Provide the [X, Y] coordinate of the cell's center where the given text is located.  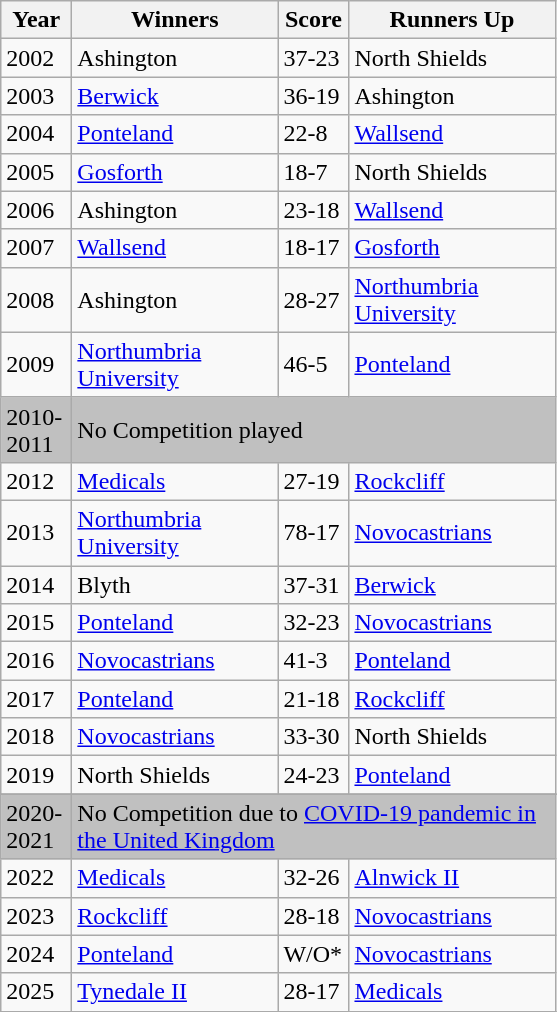
Runners Up [452, 20]
27-19 [314, 481]
32-23 [314, 623]
78-17 [314, 532]
22-8 [314, 134]
2014 [36, 585]
2006 [36, 210]
28-18 [314, 916]
No Competition played [314, 430]
2022 [36, 878]
37-31 [314, 585]
2003 [36, 96]
Alnwick II [452, 878]
Winners [175, 20]
2018 [36, 737]
23-18 [314, 210]
2007 [36, 248]
2019 [36, 775]
Score [314, 20]
36-19 [314, 96]
21-18 [314, 699]
2010-2011 [36, 430]
37-23 [314, 58]
28-17 [314, 992]
41-3 [314, 661]
33-30 [314, 737]
2017 [36, 699]
32-26 [314, 878]
46-5 [314, 364]
28-27 [314, 300]
2015 [36, 623]
2025 [36, 992]
Blyth [175, 585]
No Competition due to COVID-19 pandemic in the United Kingdom [314, 826]
18-7 [314, 172]
2012 [36, 481]
24-23 [314, 775]
2002 [36, 58]
Year [36, 20]
2024 [36, 954]
W/O* [314, 954]
Tynedale II [175, 992]
2020-2021 [36, 826]
2016 [36, 661]
2004 [36, 134]
2005 [36, 172]
2013 [36, 532]
2023 [36, 916]
18-17 [314, 248]
2009 [36, 364]
2008 [36, 300]
